Locate the cell with the specified text and output its [X, Y] center coordinate. 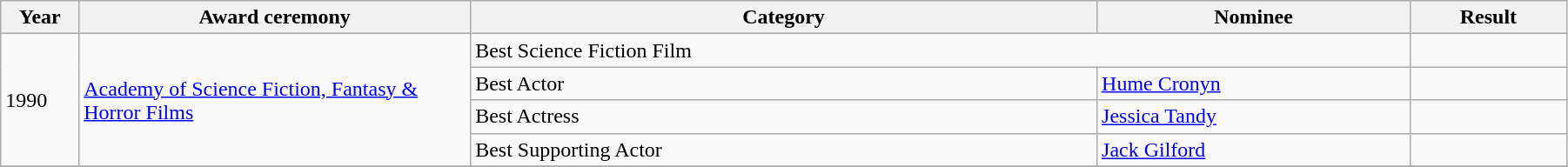
Nominee [1254, 17]
Academy of Science Fiction, Fantasy & Horror Films [275, 100]
Jack Gilford [1254, 150]
Best Supporting Actor [784, 150]
Best Actor [784, 83]
Category [784, 17]
Award ceremony [275, 17]
1990 [40, 100]
Hume Cronyn [1254, 83]
Year [40, 17]
Result [1488, 17]
Best Science Fiction Film [941, 50]
Best Actress [784, 117]
Jessica Tandy [1254, 117]
